Locate the cell with the specified text and output its (X, Y) center coordinate. 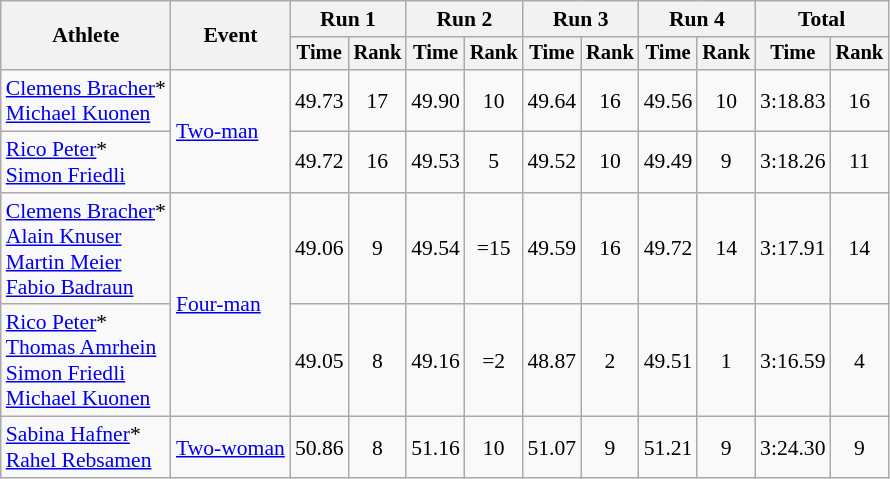
49.73 (320, 100)
Four-man (230, 305)
Run 1 (348, 19)
49.56 (668, 100)
=2 (494, 361)
Clemens Bracher*Michael Kuonen (86, 100)
Event (230, 36)
=15 (494, 249)
49.05 (320, 361)
3:18.26 (792, 162)
49.90 (436, 100)
1 (726, 361)
5 (494, 162)
51.21 (668, 448)
Run 4 (697, 19)
3:16.59 (792, 361)
49.06 (320, 249)
49.49 (668, 162)
Two-man (230, 131)
3:17.91 (792, 249)
51.07 (552, 448)
49.64 (552, 100)
Athlete (86, 36)
Run 2 (464, 19)
Sabina Hafner*Rahel Rebsamen (86, 448)
4 (860, 361)
49.52 (552, 162)
3:18.83 (792, 100)
Total (822, 19)
Two-woman (230, 448)
2 (610, 361)
Rico Peter*Thomas AmrheinSimon FriedliMichael Kuonen (86, 361)
49.16 (436, 361)
49.53 (436, 162)
17 (378, 100)
49.59 (552, 249)
Rico Peter*Simon Friedli (86, 162)
11 (860, 162)
49.51 (668, 361)
50.86 (320, 448)
48.87 (552, 361)
3:24.30 (792, 448)
51.16 (436, 448)
49.54 (436, 249)
Clemens Bracher*Alain KnuserMartin MeierFabio Badraun (86, 249)
Run 3 (580, 19)
